Output the (x, y) coordinate of the center of the cell containing the given text.  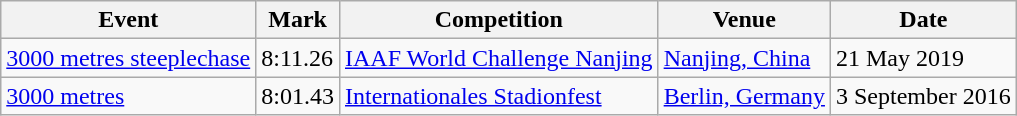
8:11.26 (298, 58)
Date (923, 20)
3000 metres (128, 96)
Internationales Stadionfest (498, 96)
Nanjing, China (744, 58)
Mark (298, 20)
21 May 2019 (923, 58)
8:01.43 (298, 96)
Event (128, 20)
Competition (498, 20)
Venue (744, 20)
3 September 2016 (923, 96)
IAAF World Challenge Nanjing (498, 58)
3000 metres steeplechase (128, 58)
Berlin, Germany (744, 96)
